Locate the cell with the specified text and output its (X, Y) center coordinate. 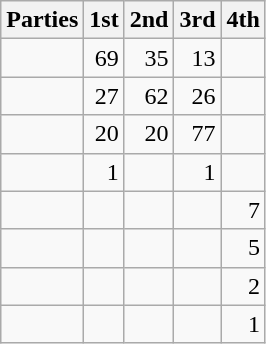
Parties (42, 20)
5 (243, 248)
26 (198, 96)
62 (149, 96)
7 (243, 210)
27 (104, 96)
69 (104, 58)
1st (104, 20)
13 (198, 58)
4th (243, 20)
35 (149, 58)
77 (198, 134)
3rd (198, 20)
2nd (149, 20)
2 (243, 286)
